Scan for the cell matching the given text and deliver its [x, y] coordinate at center. 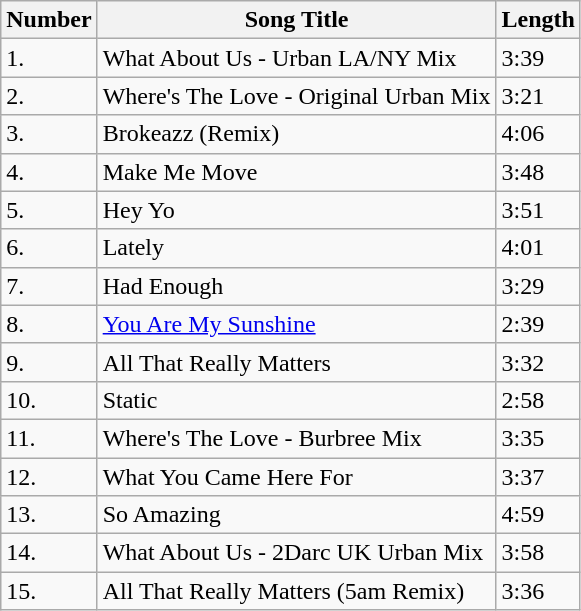
14. [49, 553]
So Amazing [296, 515]
All That Really Matters [296, 362]
3:35 [538, 438]
12. [49, 477]
5. [49, 210]
3:48 [538, 172]
4. [49, 172]
3:29 [538, 286]
6. [49, 248]
You Are My Sunshine [296, 324]
What About Us - 2Darc UK Urban Mix [296, 553]
13. [49, 515]
9. [49, 362]
3:36 [538, 591]
Brokeazz (Remix) [296, 134]
3:51 [538, 210]
Had Enough [296, 286]
What About Us - Urban LA/NY Mix [296, 58]
4:06 [538, 134]
4:01 [538, 248]
Number [49, 20]
15. [49, 591]
1. [49, 58]
Song Title [296, 20]
Lately [296, 248]
2. [49, 96]
10. [49, 400]
Length [538, 20]
2:58 [538, 400]
3. [49, 134]
3:21 [538, 96]
2:39 [538, 324]
Static [296, 400]
Hey Yo [296, 210]
What You Came Here For [296, 477]
3:39 [538, 58]
3:37 [538, 477]
All That Really Matters (5am Remix) [296, 591]
3:32 [538, 362]
Where's The Love - Original Urban Mix [296, 96]
8. [49, 324]
Where's The Love - Burbree Mix [296, 438]
11. [49, 438]
Make Me Move [296, 172]
4:59 [538, 515]
3:58 [538, 553]
7. [49, 286]
